Search for the cell housing the specified text and yield its (x, y) center coordinate. 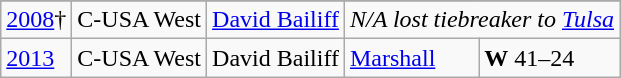
2013 (36, 58)
Marshall (411, 58)
N/A lost tiebreaker to Tulsa (482, 20)
2008† (36, 20)
W 41–24 (550, 58)
